Scan for the cell matching the given text and deliver its [X, Y] coordinate at center. 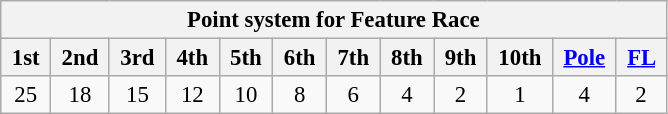
Point system for Feature Race [334, 20]
3rd [137, 58]
12 [192, 95]
10th [520, 58]
25 [26, 95]
18 [80, 95]
FL [641, 58]
8 [300, 95]
4th [192, 58]
10 [246, 95]
6th [300, 58]
9th [461, 58]
2nd [80, 58]
7th [353, 58]
15 [137, 95]
8th [407, 58]
Pole [584, 58]
1 [520, 95]
1st [26, 58]
6 [353, 95]
5th [246, 58]
